Locate the cell with the specified text and output its (X, Y) center coordinate. 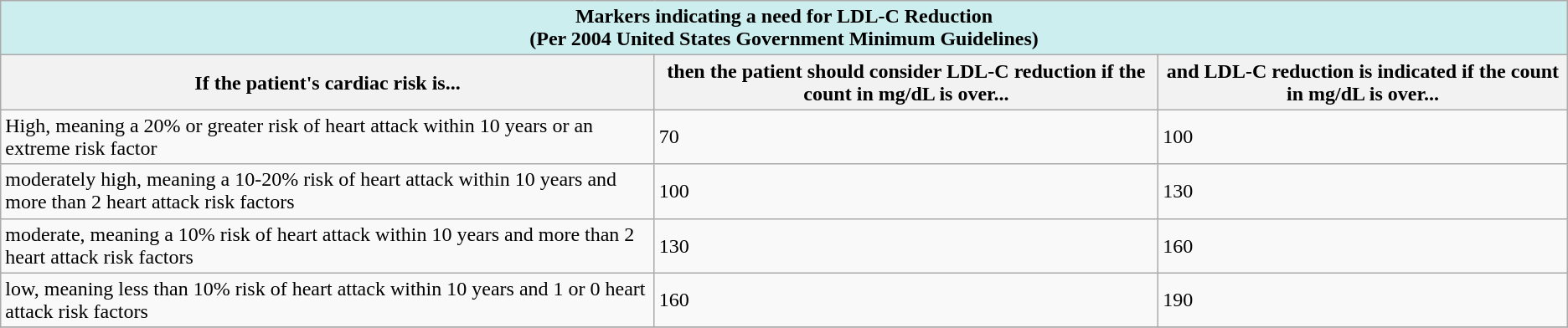
moderate, meaning a 10% risk of heart attack within 10 years and more than 2 heart attack risk factors (328, 246)
If the patient's cardiac risk is... (328, 82)
190 (1364, 300)
moderately high, meaning a 10-20% risk of heart attack within 10 years and more than 2 heart attack risk factors (328, 191)
and LDL-C reduction is indicated if the count in mg/dL is over... (1364, 82)
70 (906, 137)
low, meaning less than 10% risk of heart attack within 10 years and 1 or 0 heart attack risk factors (328, 300)
then the patient should consider LDL-C reduction if the count in mg/dL is over... (906, 82)
Markers indicating a need for LDL-C Reduction(Per 2004 United States Government Minimum Guidelines) (784, 28)
High, meaning a 20% or greater risk of heart attack within 10 years or an extreme risk factor (328, 137)
